Pinpoint the cell where the given text exists, returning its [X, Y] midpoint coordinate. 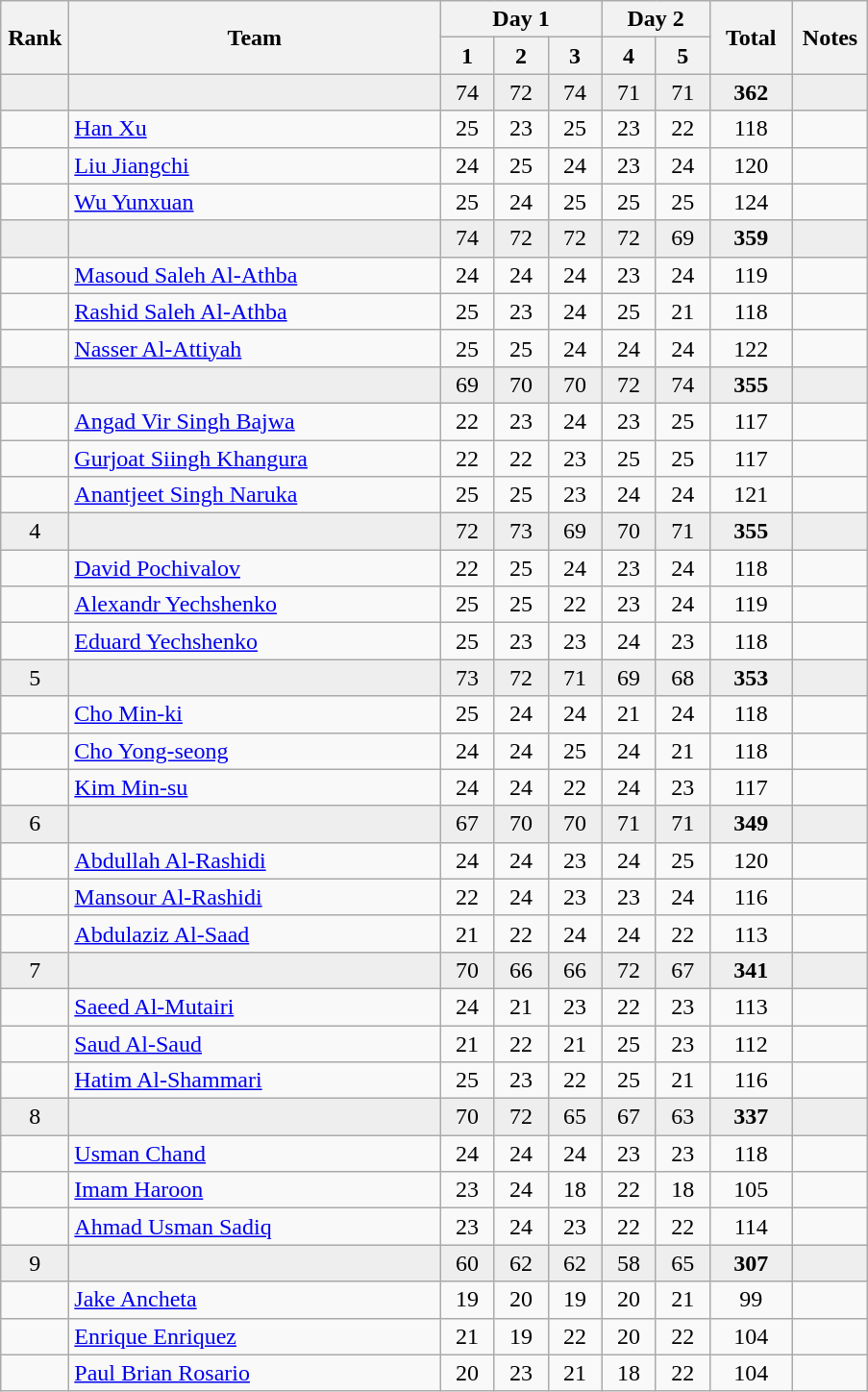
Usman Chand [255, 1154]
Hatim Al-Shammari [255, 1081]
Anantjeet Singh Naruka [255, 495]
112 [751, 1043]
Enrique Enriquez [255, 1336]
114 [751, 1227]
Saud Al-Saud [255, 1043]
Eduard Yechshenko [255, 641]
362 [751, 92]
60 [467, 1263]
6 [35, 824]
2 [521, 56]
Angad Vir Singh Bajwa [255, 421]
Liu Jiangchi [255, 165]
7 [35, 970]
Cho Yong-seong [255, 751]
1 [467, 56]
Abdulaziz Al-Saad [255, 933]
307 [751, 1263]
Han Xu [255, 129]
8 [35, 1117]
99 [751, 1300]
Total [751, 37]
105 [751, 1190]
68 [682, 678]
63 [682, 1117]
Cho Min-ki [255, 714]
Abdullah Al-Rashidi [255, 860]
Day 2 [656, 19]
Notes [831, 37]
Mansour Al-Rashidi [255, 897]
Rank [35, 37]
Rashid Saleh Al-Athba [255, 311]
Jake Ancheta [255, 1300]
341 [751, 970]
359 [751, 238]
David Pochivalov [255, 568]
Gurjoat Siingh Khangura [255, 459]
Imam Haroon [255, 1190]
337 [751, 1117]
Masoud Saleh Al-Athba [255, 275]
122 [751, 348]
Alexandr Yechshenko [255, 605]
353 [751, 678]
Ahmad Usman Sadiq [255, 1227]
58 [629, 1263]
Nasser Al-Attiyah [255, 348]
Day 1 [521, 19]
124 [751, 202]
349 [751, 824]
Paul Brian Rosario [255, 1373]
9 [35, 1263]
3 [575, 56]
Kim Min-su [255, 787]
121 [751, 495]
Team [255, 37]
Wu Yunxuan [255, 202]
Saeed Al-Mutairi [255, 1007]
